Output the [x, y] coordinate of the center of the cell containing the given text.  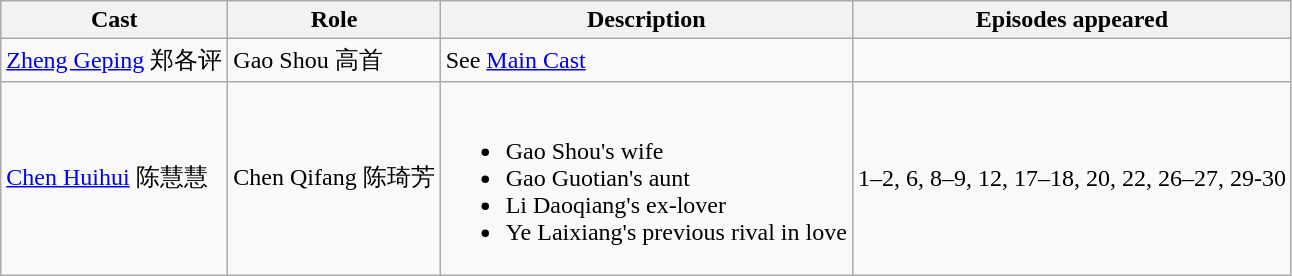
Episodes appeared [1072, 20]
Cast [114, 20]
Chen Huihui 陈慧慧 [114, 178]
1–2, 6, 8–9, 12, 17–18, 20, 22, 26–27, 29-30 [1072, 178]
Chen Qifang 陈琦芳 [334, 178]
Zheng Geping 郑各评 [114, 60]
Role [334, 20]
Gao Shou 高首 [334, 60]
Description [646, 20]
Gao Shou's wifeGao Guotian's auntLi Daoqiang's ex-loverYe Laixiang's previous rival in love [646, 178]
See Main Cast [646, 60]
